For the text-containing cell, return its midpoint in (x, y) coordinate format. 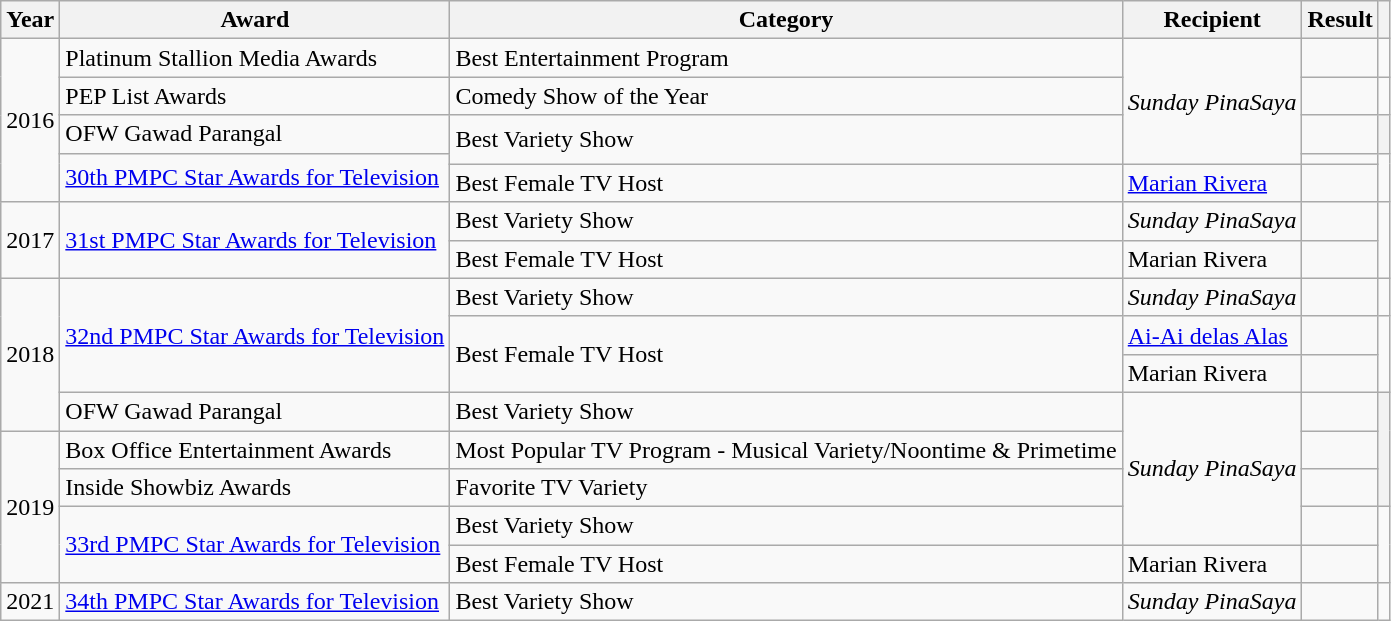
33rd PMPC Star Awards for Television (255, 545)
Favorite TV Variety (786, 488)
30th PMPC Star Awards for Television (255, 178)
2021 (30, 602)
PEP List Awards (255, 96)
Most Popular TV Program - Musical Variety/Noontime & Primetime (786, 449)
32nd PMPC Star Awards for Television (255, 335)
2019 (30, 506)
Award (255, 20)
31st PMPC Star Awards for Television (255, 240)
Comedy Show of the Year (786, 96)
2017 (30, 240)
34th PMPC Star Awards for Television (255, 602)
Inside Showbiz Awards (255, 488)
Best Entertainment Program (786, 58)
Ai-Ai delas Alas (1212, 335)
Box Office Entertainment Awards (255, 449)
Platinum Stallion Media Awards (255, 58)
Result (1340, 20)
Year (30, 20)
2016 (30, 120)
Recipient (1212, 20)
2018 (30, 354)
Category (786, 20)
